Identify which cell holds the provided text, then report its [X, Y] central coordinate. 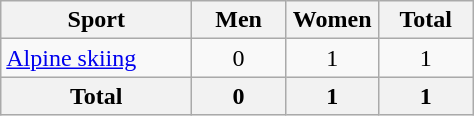
Alpine skiing [96, 58]
Women [332, 20]
Men [239, 20]
Sport [96, 20]
